Pinpoint the cell where the given text exists, returning its [x, y] midpoint coordinate. 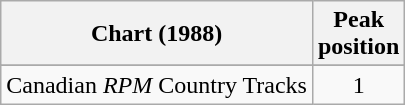
1 [358, 85]
Peakposition [358, 34]
Canadian RPM Country Tracks [157, 85]
Chart (1988) [157, 34]
